Return the (X, Y) coordinate for the center point of the cell that contains the specified text.  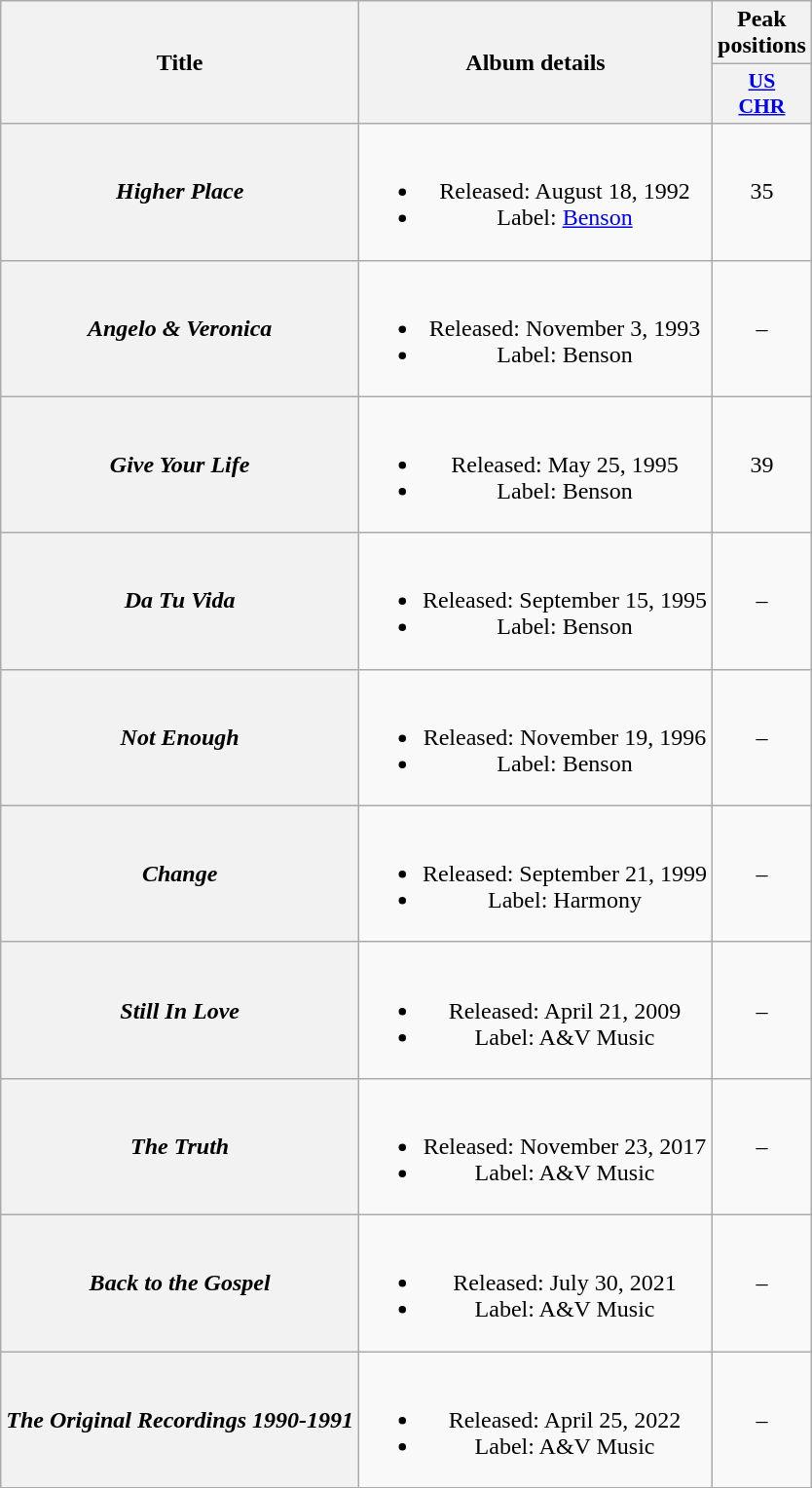
The Truth (180, 1146)
Released: September 15, 1995Label: Benson (535, 601)
USCHR (762, 93)
Still In Love (180, 1010)
Higher Place (180, 192)
Released: November 3, 1993Label: Benson (535, 328)
Back to the Gospel (180, 1283)
Change (180, 874)
Released: September 21, 1999Label: Harmony (535, 874)
Released: November 19, 1996Label: Benson (535, 737)
Album details (535, 62)
Released: May 25, 1995Label: Benson (535, 465)
Not Enough (180, 737)
Give Your Life (180, 465)
39 (762, 465)
Released: April 21, 2009Label: A&V Music (535, 1010)
Released: July 30, 2021Label: A&V Music (535, 1283)
Angelo & Veronica (180, 328)
Released: November 23, 2017Label: A&V Music (535, 1146)
Peak positions (762, 33)
Released: August 18, 1992Label: Benson (535, 192)
Released: April 25, 2022Label: A&V Music (535, 1420)
35 (762, 192)
The Original Recordings 1990-1991 (180, 1420)
Da Tu Vida (180, 601)
Title (180, 62)
